Find where the given text appears and provide that cell's center as (X, Y) coordinate. 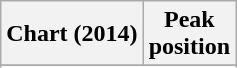
Peakposition (189, 34)
Chart (2014) (72, 34)
